Determine the [X, Y] coordinate at the center of the cell enclosing the given text.  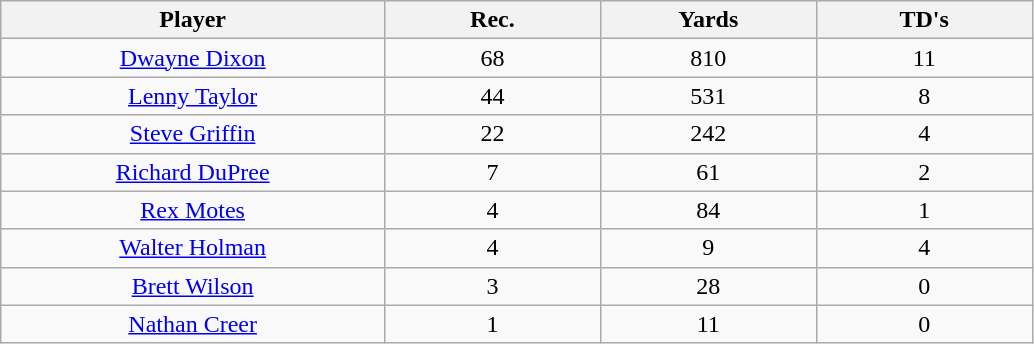
9 [708, 248]
Dwayne Dixon [193, 58]
Lenny Taylor [193, 96]
7 [493, 172]
68 [493, 58]
28 [708, 286]
8 [924, 96]
Brett Wilson [193, 286]
44 [493, 96]
61 [708, 172]
Richard DuPree [193, 172]
Player [193, 20]
Walter Holman [193, 248]
810 [708, 58]
Yards [708, 20]
Steve Griffin [193, 134]
3 [493, 286]
Rex Motes [193, 210]
242 [708, 134]
2 [924, 172]
Nathan Creer [193, 324]
531 [708, 96]
22 [493, 134]
TD's [924, 20]
84 [708, 210]
Rec. [493, 20]
